Search for the cell housing the specified text and yield its (x, y) center coordinate. 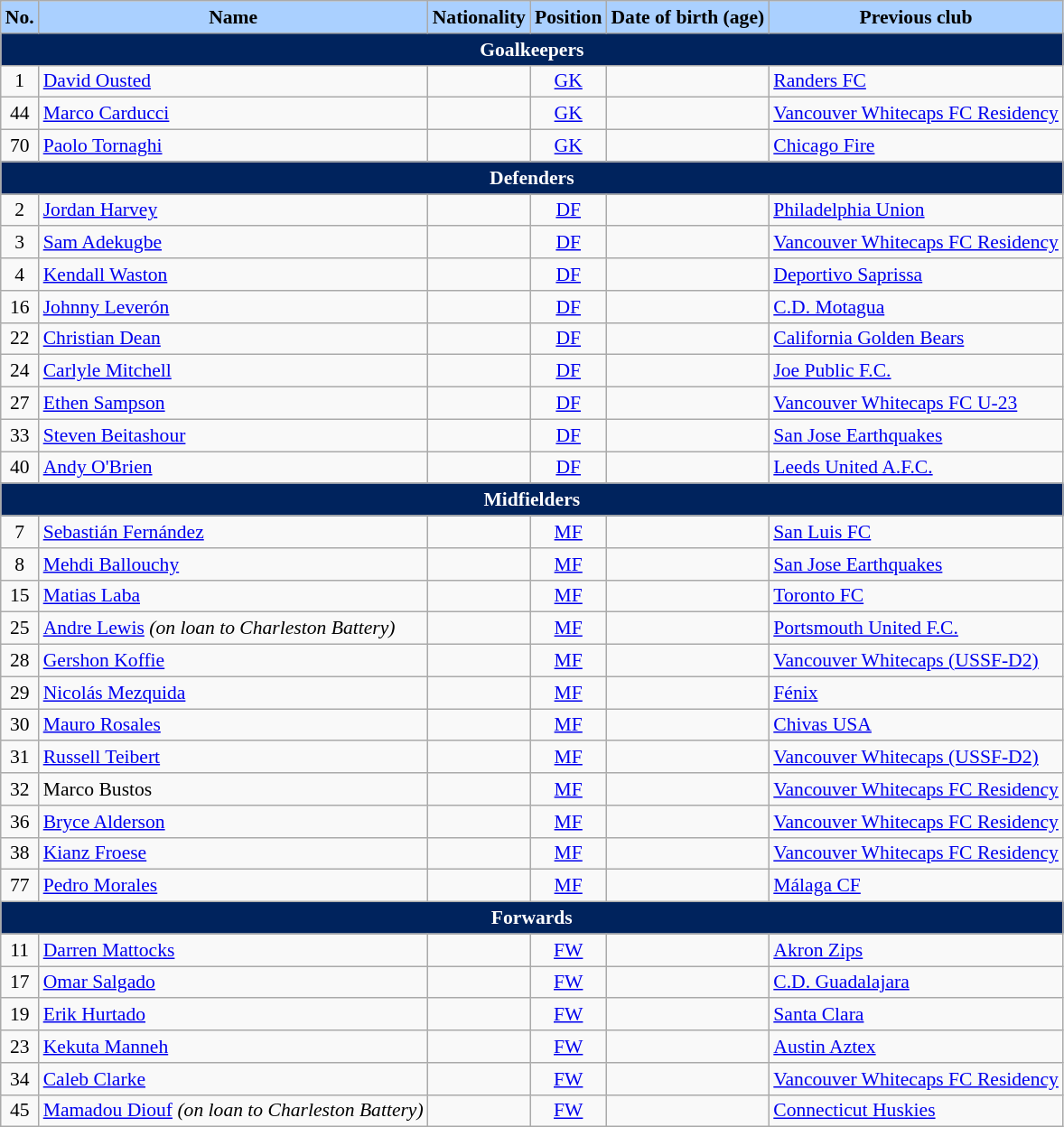
24 (20, 371)
32 (20, 789)
11 (20, 950)
Connecticut Huskies (916, 1111)
36 (20, 822)
Marco Bustos (233, 789)
Erik Hurtado (233, 1015)
Matias Laba (233, 596)
Toronto FC (916, 596)
Akron Zips (916, 950)
Nationality (479, 17)
Caleb Clarke (233, 1079)
4 (20, 275)
Jordan Harvey (233, 210)
Carlyle Mitchell (233, 371)
Mehdi Ballouchy (233, 564)
Philadelphia Union (916, 210)
Portsmouth United F.C. (916, 629)
Russell Teibert (233, 758)
Kianz Froese (233, 853)
70 (20, 146)
38 (20, 853)
Previous club (916, 17)
David Ousted (233, 81)
Pedro Morales (233, 886)
San Luis FC (916, 532)
Date of birth (age) (687, 17)
Kekuta Manneh (233, 1047)
15 (20, 596)
Joe Public F.C. (916, 371)
Paolo Tornaghi (233, 146)
Chicago Fire (916, 146)
Defenders (532, 178)
7 (20, 532)
8 (20, 564)
Fénix (916, 693)
Sebastián Fernández (233, 532)
Málaga CF (916, 886)
2 (20, 210)
Andy O'Brien (233, 468)
Nicolás Mezquida (233, 693)
Mamadou Diouf (on loan to Charleston Battery) (233, 1111)
25 (20, 629)
Forwards (532, 918)
28 (20, 661)
Kendall Waston (233, 275)
17 (20, 983)
33 (20, 435)
Steven Beitashour (233, 435)
Deportivo Saprissa (916, 275)
Austin Aztex (916, 1047)
27 (20, 404)
40 (20, 468)
C.D. Motagua (916, 307)
California Golden Bears (916, 339)
Santa Clara (916, 1015)
45 (20, 1111)
Johnny Leverón (233, 307)
Name (233, 17)
Omar Salgado (233, 983)
1 (20, 81)
22 (20, 339)
16 (20, 307)
Ethen Sampson (233, 404)
31 (20, 758)
29 (20, 693)
19 (20, 1015)
Midfielders (532, 500)
Leeds United A.F.C. (916, 468)
Position (568, 17)
Gershon Koffie (233, 661)
44 (20, 114)
3 (20, 243)
Andre Lewis (on loan to Charleston Battery) (233, 629)
77 (20, 886)
Marco Carducci (233, 114)
Vancouver Whitecaps FC U-23 (916, 404)
No. (20, 17)
Darren Mattocks (233, 950)
Goalkeepers (532, 50)
C.D. Guadalajara (916, 983)
Mauro Rosales (233, 725)
Bryce Alderson (233, 822)
30 (20, 725)
Sam Adekugbe (233, 243)
Randers FC (916, 81)
Christian Dean (233, 339)
23 (20, 1047)
34 (20, 1079)
Chivas USA (916, 725)
